Return (x, y) of the center of cell containing provided text 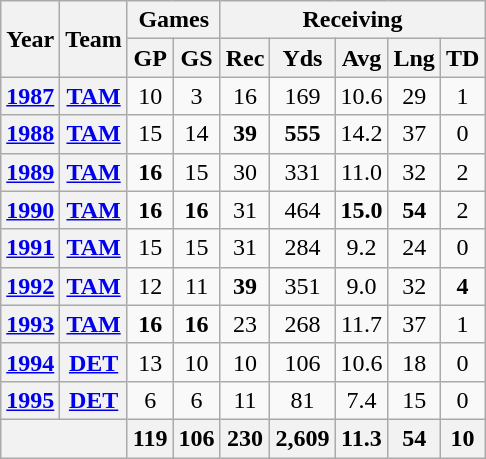
GP (150, 58)
81 (302, 400)
2,609 (302, 438)
1992 (30, 286)
1989 (30, 172)
1991 (30, 248)
Avg (362, 58)
3 (196, 96)
1994 (30, 362)
Lng (414, 58)
13 (150, 362)
1993 (30, 324)
331 (302, 172)
9.0 (362, 286)
9.2 (362, 248)
1995 (30, 400)
351 (302, 286)
Games (174, 20)
11.3 (362, 438)
Yds (302, 58)
12 (150, 286)
Rec (245, 58)
464 (302, 210)
1988 (30, 134)
1987 (30, 96)
Team (94, 39)
555 (302, 134)
30 (245, 172)
Year (30, 39)
119 (150, 438)
1990 (30, 210)
18 (414, 362)
14.2 (362, 134)
268 (302, 324)
23 (245, 324)
15.0 (362, 210)
TD (462, 58)
Receiving (352, 20)
169 (302, 96)
29 (414, 96)
14 (196, 134)
230 (245, 438)
24 (414, 248)
11.0 (362, 172)
4 (462, 286)
GS (196, 58)
284 (302, 248)
11.7 (362, 324)
7.4 (362, 400)
